From the cell containing the given text, extract its center point as [X, Y] coordinate. 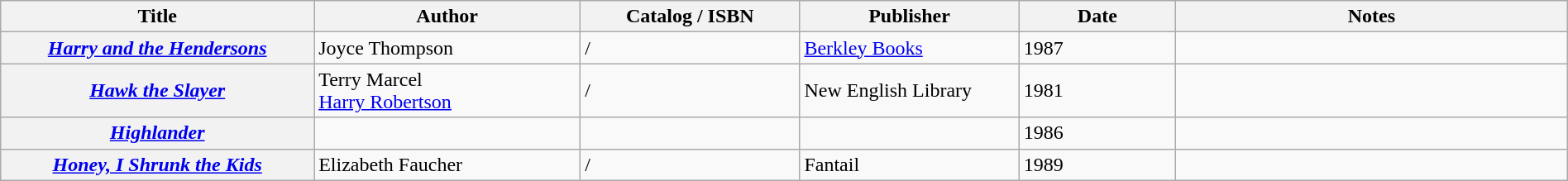
Highlander [157, 133]
Terry Marcel Harry Robertson [447, 91]
New English Library [910, 91]
Catalog / ISBN [690, 17]
Hawk the Slayer [157, 91]
Publisher [910, 17]
Fantail [910, 164]
Berkley Books [910, 48]
1987 [1097, 48]
1989 [1097, 164]
Date [1097, 17]
1981 [1097, 91]
Author [447, 17]
Joyce Thompson [447, 48]
Harry and the Hendersons [157, 48]
Notes [1372, 17]
1986 [1097, 133]
Honey, I Shrunk the Kids [157, 164]
Elizabeth Faucher [447, 164]
Title [157, 17]
